For the text-containing cell, return its midpoint in [x, y] coordinate format. 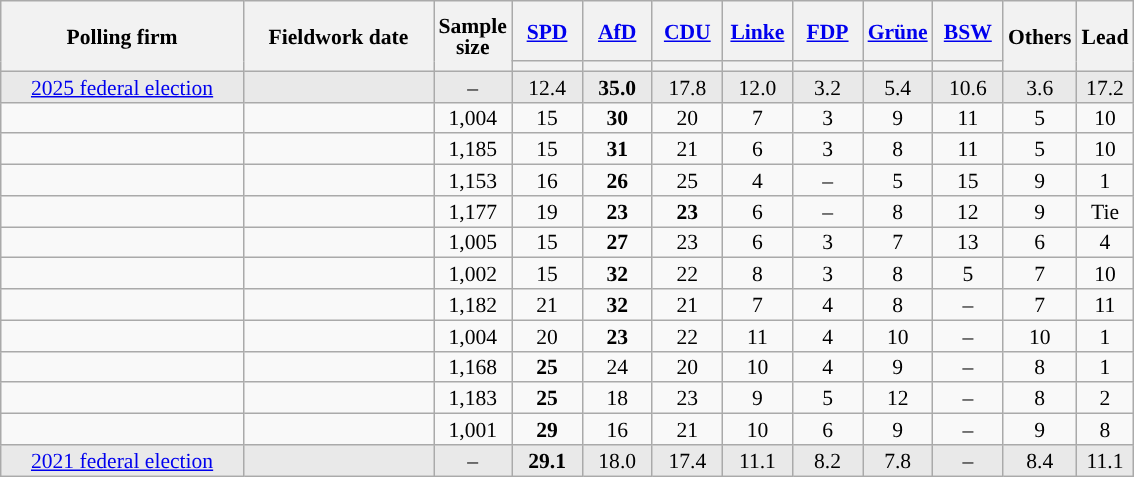
31 [617, 150]
Tie [1106, 212]
19 [547, 212]
2025 federal election [122, 86]
17.2 [1106, 86]
17.4 [687, 460]
8.4 [1040, 460]
26 [617, 180]
18 [617, 398]
3.6 [1040, 86]
1,001 [473, 430]
1,182 [473, 304]
2021 federal election [122, 460]
Lead [1106, 36]
Grüne [898, 31]
13 [968, 242]
17.8 [687, 86]
12.0 [757, 86]
Polling firm [122, 36]
29.1 [547, 460]
12.4 [547, 86]
1,183 [473, 398]
7.8 [898, 460]
Linke [757, 31]
1,168 [473, 366]
24 [617, 366]
27 [617, 242]
18.0 [617, 460]
SPD [547, 31]
AfD [617, 31]
1,185 [473, 150]
8.2 [827, 460]
10.6 [968, 86]
1,153 [473, 180]
35.0 [617, 86]
BSW [968, 31]
Fieldwork date [338, 36]
1,177 [473, 212]
FDP [827, 31]
CDU [687, 31]
Samplesize [473, 36]
5.4 [898, 86]
29 [547, 430]
1,005 [473, 242]
1,002 [473, 274]
Others [1040, 36]
2 [1106, 398]
30 [617, 118]
3.2 [827, 86]
